Extract the (X, Y) coordinate from the center of the cell holding the provided text.  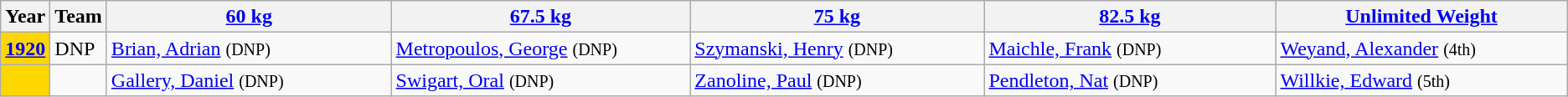
Brian, Adrian (DNP) (249, 48)
Willkie, Edward (5th) (1421, 80)
82.5 kg (1130, 17)
Unlimited Weight (1421, 17)
Szymanski, Henry (DNP) (838, 48)
1920 (25, 48)
Gallery, Daniel (DNP) (249, 80)
Team (79, 17)
Swigart, Oral (DNP) (541, 80)
67.5 kg (541, 17)
Pendleton, Nat (DNP) (1130, 80)
75 kg (838, 17)
Weyand, Alexander (4th) (1421, 48)
60 kg (249, 17)
Metropoulos, George (DNP) (541, 48)
DNP (79, 48)
Maichle, Frank (DNP) (1130, 48)
Zanoline, Paul (DNP) (838, 80)
Year (25, 17)
